Extract the (x, y) coordinate from the center of the cell holding the provided text.  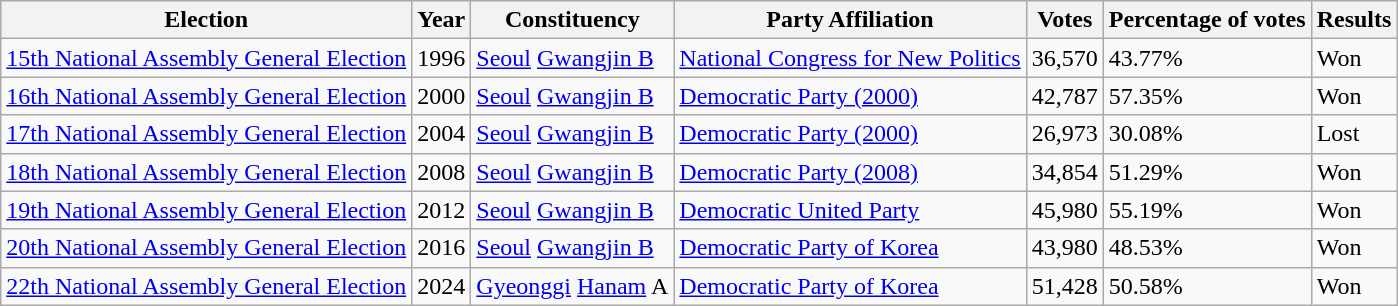
57.35% (1207, 96)
Democratic United Party (850, 210)
34,854 (1064, 172)
15th National Assembly General Election (206, 58)
48.53% (1207, 248)
50.58% (1207, 286)
42,787 (1064, 96)
Lost (1354, 134)
National Congress for New Politics (850, 58)
Votes (1064, 20)
Election (206, 20)
Results (1354, 20)
2012 (442, 210)
18th National Assembly General Election (206, 172)
22th National Assembly General Election (206, 286)
2024 (442, 286)
36,570 (1064, 58)
19th National Assembly General Election (206, 210)
2016 (442, 248)
26,973 (1064, 134)
30.08% (1207, 134)
51,428 (1064, 286)
1996 (442, 58)
51.29% (1207, 172)
17th National Assembly General Election (206, 134)
Constituency (572, 20)
2004 (442, 134)
16th National Assembly General Election (206, 96)
45,980 (1064, 210)
Party Affiliation (850, 20)
43,980 (1064, 248)
20th National Assembly General Election (206, 248)
2008 (442, 172)
55.19% (1207, 210)
Gyeonggi Hanam A (572, 286)
2000 (442, 96)
Percentage of votes (1207, 20)
Year (442, 20)
43.77% (1207, 58)
Democratic Party (2008) (850, 172)
